Scan for the cell matching the given text and deliver its (X, Y) coordinate at center. 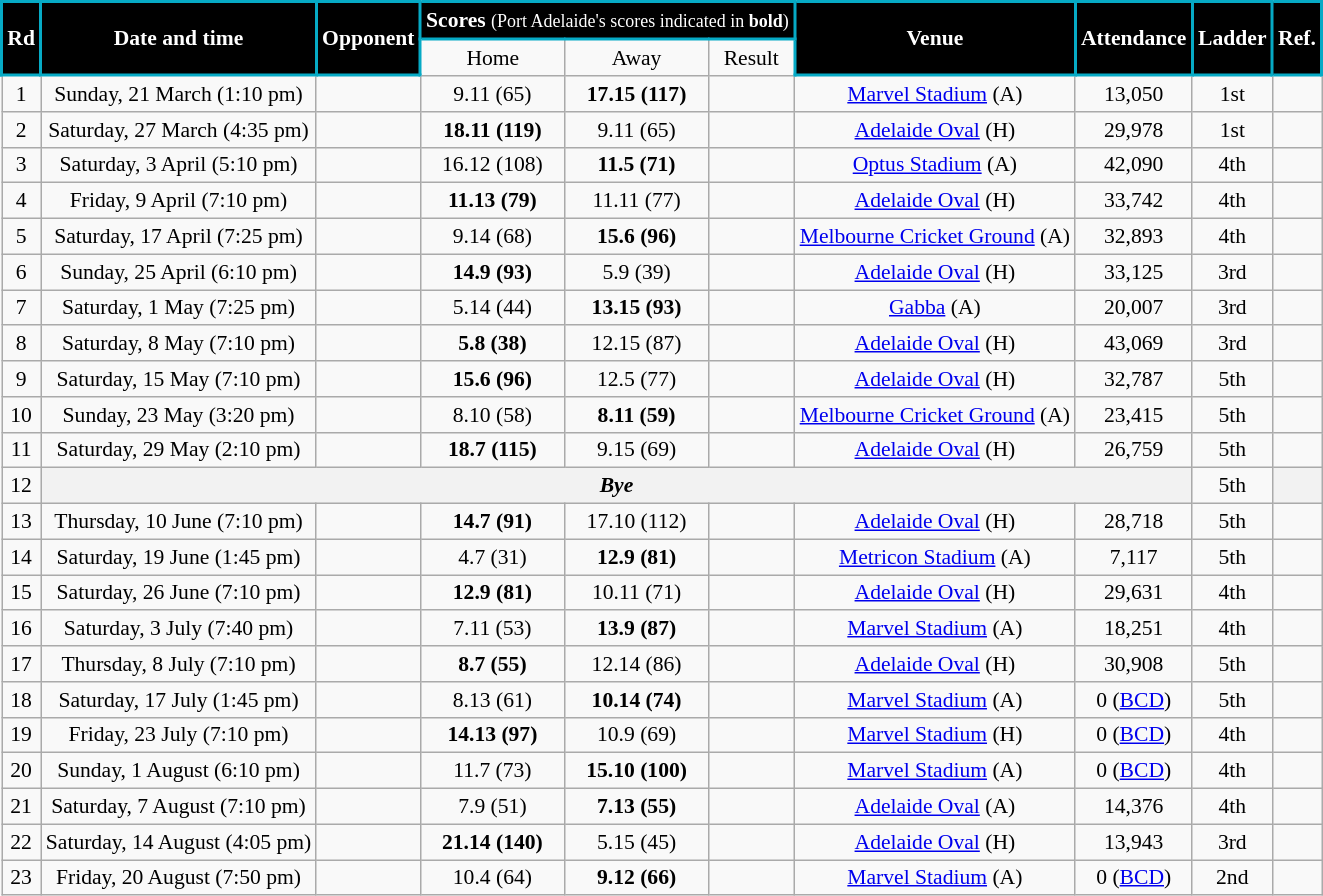
11 (22, 450)
Saturday, 15 May (7:10 pm) (179, 379)
Saturday, 7 August (7:10 pm) (179, 807)
26,759 (1134, 450)
11.13 (79) (492, 201)
13.9 (87) (636, 629)
Saturday, 8 May (7:10 pm) (179, 344)
8.10 (58) (492, 415)
Marvel Stadium (H) (935, 735)
Friday, 23 July (7:10 pm) (179, 735)
29,631 (1134, 593)
1 (22, 93)
9 (22, 379)
21 (22, 807)
Bye (617, 486)
Saturday, 29 May (2:10 pm) (179, 450)
13,050 (1134, 93)
8.13 (61) (492, 700)
Ref. (1296, 39)
33,125 (1134, 272)
8 (22, 344)
5 (22, 237)
14.7 (91) (492, 522)
18.7 (115) (492, 450)
23,415 (1134, 415)
32,893 (1134, 237)
7.13 (55) (636, 807)
7.11 (53) (492, 629)
33,742 (1134, 201)
17.15 (117) (636, 93)
Date and time (179, 39)
Saturday, 14 August (4:05 pm) (179, 842)
22 (22, 842)
16.12 (108) (492, 165)
Sunday, 25 April (6:10 pm) (179, 272)
6 (22, 272)
Saturday, 27 March (4:35 pm) (179, 130)
Optus Stadium (A) (935, 165)
11.7 (73) (492, 771)
19 (22, 735)
9.15 (69) (636, 450)
20 (22, 771)
28,718 (1134, 522)
23 (22, 878)
Thursday, 10 June (7:10 pm) (179, 522)
13 (22, 522)
18 (22, 700)
Opponent (368, 39)
12 (22, 486)
13.15 (93) (636, 308)
8.11 (59) (636, 415)
Friday, 9 April (7:10 pm) (179, 201)
30,908 (1134, 664)
11.11 (77) (636, 201)
Ladder (1232, 39)
16 (22, 629)
Saturday, 3 April (5:10 pm) (179, 165)
9.14 (68) (492, 237)
5.9 (39) (636, 272)
9.12 (66) (636, 878)
13,943 (1134, 842)
Rd (22, 39)
Attendance (1134, 39)
4 (22, 201)
Saturday, 26 June (7:10 pm) (179, 593)
5.8 (38) (492, 344)
2 (22, 130)
15.10 (100) (636, 771)
32,787 (1134, 379)
Home (492, 57)
Saturday, 1 May (7:25 pm) (179, 308)
Saturday, 17 April (7:25 pm) (179, 237)
4.7 (31) (492, 557)
14 (22, 557)
8.7 (55) (492, 664)
21.14 (140) (492, 842)
18.11 (119) (492, 130)
5.15 (45) (636, 842)
7.9 (51) (492, 807)
Sunday, 21 March (1:10 pm) (179, 93)
Adelaide Oval (A) (935, 807)
17 (22, 664)
Metricon Stadium (A) (935, 557)
Gabba (A) (935, 308)
3 (22, 165)
11.5 (71) (636, 165)
Saturday, 19 June (1:45 pm) (179, 557)
29,978 (1134, 130)
Sunday, 1 August (6:10 pm) (179, 771)
12.5 (77) (636, 379)
17.10 (112) (636, 522)
10.4 (64) (492, 878)
10.11 (71) (636, 593)
42,090 (1134, 165)
10.9 (69) (636, 735)
Saturday, 17 July (1:45 pm) (179, 700)
14.9 (93) (492, 272)
18,251 (1134, 629)
Thursday, 8 July (7:10 pm) (179, 664)
Venue (935, 39)
10 (22, 415)
Scores (Port Adelaide's scores indicated in bold) (607, 20)
Friday, 20 August (7:50 pm) (179, 878)
Sunday, 23 May (3:20 pm) (179, 415)
5.14 (44) (492, 308)
12.14 (86) (636, 664)
Saturday, 3 July (7:40 pm) (179, 629)
7,117 (1134, 557)
14.13 (97) (492, 735)
Away (636, 57)
14,376 (1134, 807)
20,007 (1134, 308)
2nd (1232, 878)
43,069 (1134, 344)
12.15 (87) (636, 344)
15 (22, 593)
Result (752, 57)
10.14 (74) (636, 700)
7 (22, 308)
